For the text-containing cell, return its midpoint in [x, y] coordinate format. 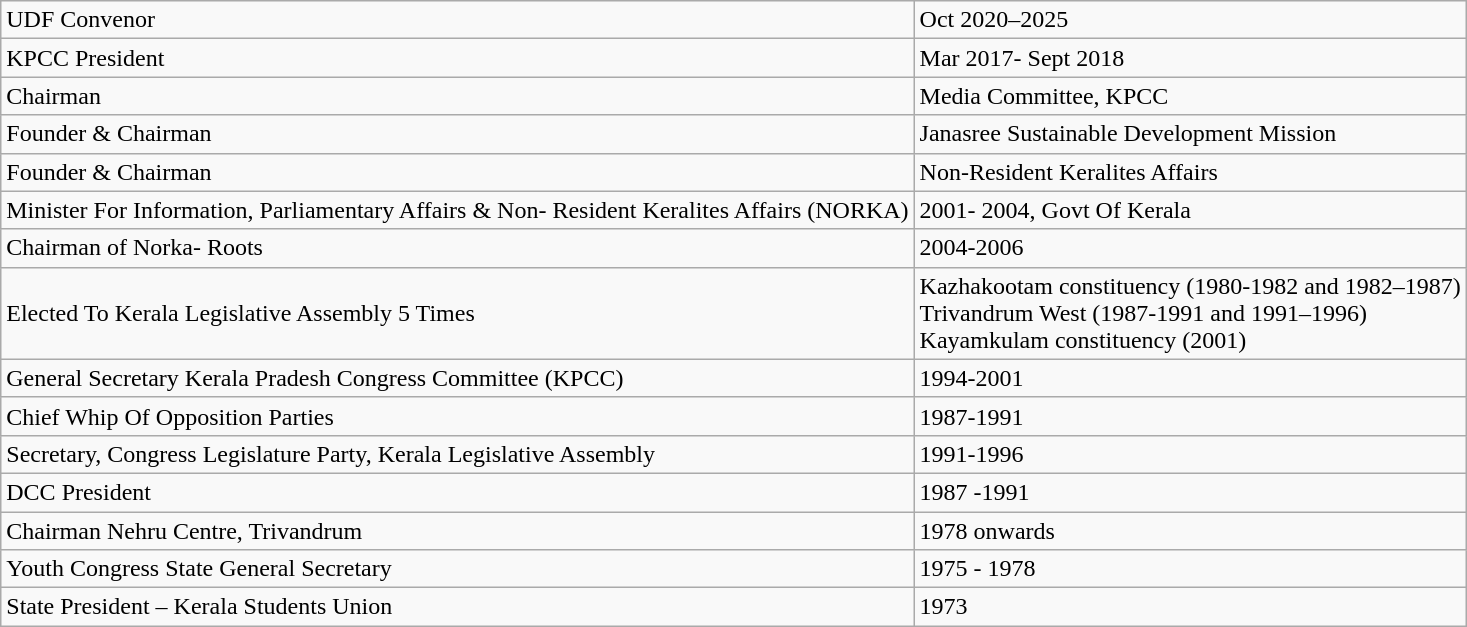
State President – Kerala Students Union [458, 607]
Chairman of Norka- Roots [458, 248]
Mar 2017- Sept 2018 [1190, 58]
1987-1991 [1190, 416]
1978 onwards [1190, 531]
Youth Congress State General Secretary [458, 569]
Chief Whip Of Opposition Parties [458, 416]
2001- 2004, Govt Of Kerala [1190, 210]
KPCC President [458, 58]
Oct 2020–2025 [1190, 20]
Elected To Kerala Legislative Assembly 5 Times [458, 313]
Chairman Nehru Centre, Trivandrum [458, 531]
1994-2001 [1190, 378]
1973 [1190, 607]
1991-1996 [1190, 454]
Janasree Sustainable Development Mission [1190, 134]
Chairman [458, 96]
Minister For Information, Parliamentary Affairs & Non- Resident Keralites Affairs (NORKA) [458, 210]
Secretary, Congress Legislature Party, Kerala Legislative Assembly [458, 454]
DCC President [458, 492]
1987 -1991 [1190, 492]
Media Committee, KPCC [1190, 96]
General Secretary Kerala Pradesh Congress Committee (KPCC) [458, 378]
1975 - 1978 [1190, 569]
2004-2006 [1190, 248]
Kazhakootam constituency (1980-1982 and 1982–1987)Trivandrum West (1987-1991 and 1991–1996)Kayamkulam constituency (2001) [1190, 313]
UDF Convenor [458, 20]
Non-Resident Keralites Affairs [1190, 172]
